Find where the given text appears and provide that cell's center as (X, Y) coordinate. 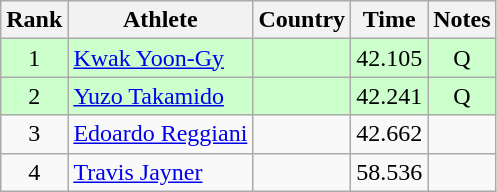
58.536 (390, 172)
Country (302, 20)
1 (34, 58)
Kwak Yoon-Gy (160, 58)
Edoardo Reggiani (160, 134)
2 (34, 96)
Yuzo Takamido (160, 96)
4 (34, 172)
3 (34, 134)
Athlete (160, 20)
Time (390, 20)
42.241 (390, 96)
Notes (462, 20)
Rank (34, 20)
Travis Jayner (160, 172)
42.662 (390, 134)
42.105 (390, 58)
